Extract the [X, Y] coordinate from the center of the cell holding the provided text.  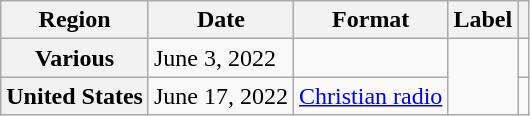
Region [75, 20]
Various [75, 58]
Label [483, 20]
Format [371, 20]
June 17, 2022 [220, 96]
June 3, 2022 [220, 58]
Christian radio [371, 96]
Date [220, 20]
United States [75, 96]
